Find where the given text appears and provide that cell's center as [X, Y] coordinate. 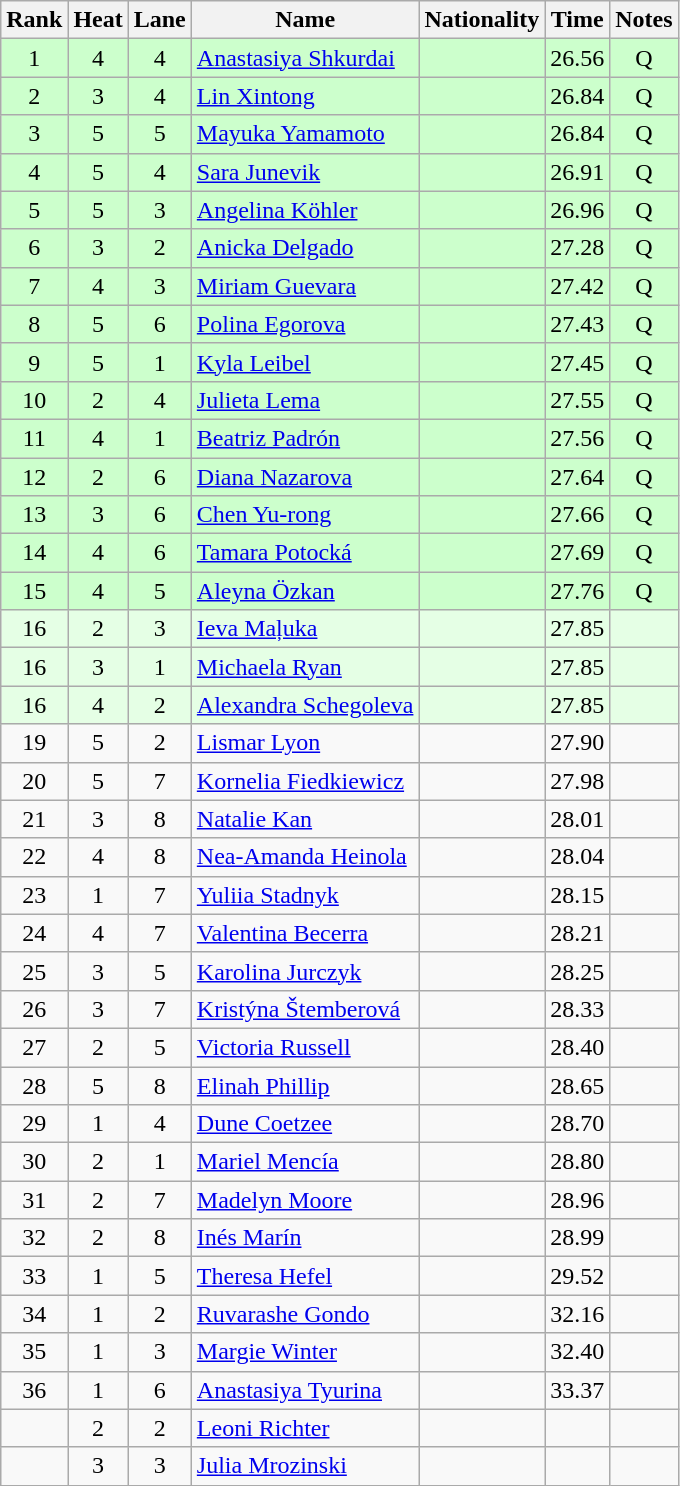
Madelyn Moore [305, 1200]
Valentina Becerra [305, 933]
Margie Winter [305, 1352]
27.55 [578, 400]
Kristýna Štemberová [305, 1009]
14 [34, 553]
27.43 [578, 324]
Chen Yu-rong [305, 515]
Leoni Richter [305, 1428]
28.80 [578, 1162]
Ruvarashe Gondo [305, 1314]
20 [34, 781]
28.40 [578, 1047]
28.04 [578, 857]
27.45 [578, 362]
Victoria Russell [305, 1047]
Julia Mrozinski [305, 1466]
27.98 [578, 781]
Natalie Kan [305, 819]
Karolina Jurczyk [305, 971]
28.70 [578, 1124]
Tamara Potocká [305, 553]
27.42 [578, 286]
10 [34, 400]
Aleyna Özkan [305, 591]
Nationality [482, 20]
13 [34, 515]
32.40 [578, 1352]
Alexandra Schegoleva [305, 705]
Dune Coetzee [305, 1124]
11 [34, 438]
Michaela Ryan [305, 667]
28.21 [578, 933]
Name [305, 20]
Diana Nazarova [305, 477]
Notes [644, 20]
24 [34, 933]
28 [34, 1085]
28.01 [578, 819]
Nea-Amanda Heinola [305, 857]
9 [34, 362]
28.25 [578, 971]
Inés Marín [305, 1238]
12 [34, 477]
33 [34, 1276]
29.52 [578, 1276]
35 [34, 1352]
28.33 [578, 1009]
33.37 [578, 1390]
Lane [160, 20]
Elinah Phillip [305, 1085]
Anastasiya Shkurdai [305, 58]
Kornelia Fiedkiewicz [305, 781]
Rank [34, 20]
Anastasiya Tyurina [305, 1390]
36 [34, 1390]
29 [34, 1124]
Polina Egorova [305, 324]
27.90 [578, 743]
28.96 [578, 1200]
Theresa Hefel [305, 1276]
27.69 [578, 553]
26.96 [578, 210]
28.99 [578, 1238]
Lismar Lyon [305, 743]
32.16 [578, 1314]
Beatriz Padrón [305, 438]
26 [34, 1009]
27.28 [578, 248]
22 [34, 857]
Miriam Guevara [305, 286]
26.56 [578, 58]
32 [34, 1238]
19 [34, 743]
34 [34, 1314]
27.56 [578, 438]
23 [34, 895]
Sara Junevik [305, 172]
Mariel Mencía [305, 1162]
Time [578, 20]
27.76 [578, 591]
28.15 [578, 895]
Lin Xintong [305, 96]
Kyla Leibel [305, 362]
Julieta Lema [305, 400]
Angelina Köhler [305, 210]
27.66 [578, 515]
Yuliia Stadnyk [305, 895]
26.91 [578, 172]
15 [34, 591]
31 [34, 1200]
Anicka Delgado [305, 248]
Mayuka Yamamoto [305, 134]
Ieva Maļuka [305, 629]
21 [34, 819]
27.64 [578, 477]
28.65 [578, 1085]
27 [34, 1047]
25 [34, 971]
Heat [98, 20]
30 [34, 1162]
